Find where the given text appears and provide that cell's center as (X, Y) coordinate. 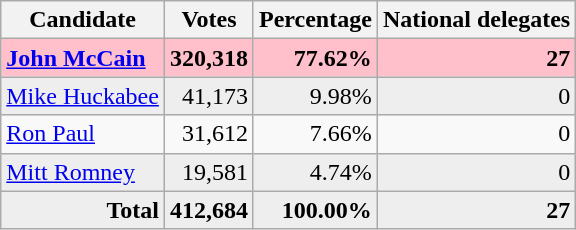
Ron Paul (83, 134)
100.00% (315, 210)
4.74% (315, 172)
77.62% (315, 58)
John McCain (83, 58)
Candidate (83, 20)
National delegates (476, 20)
Total (83, 210)
Mitt Romney (83, 172)
Mike Huckabee (83, 96)
7.66% (315, 134)
320,318 (208, 58)
31,612 (208, 134)
9.98% (315, 96)
19,581 (208, 172)
412,684 (208, 210)
Percentage (315, 20)
Votes (208, 20)
41,173 (208, 96)
